Search for the cell housing the specified text and yield its (x, y) center coordinate. 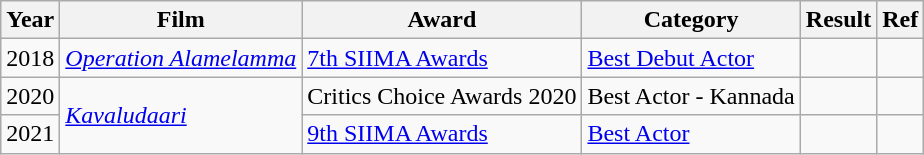
Kavaludaari (181, 115)
2021 (30, 134)
Operation Alamelamma (181, 58)
Critics Choice Awards 2020 (442, 96)
Best Actor (691, 134)
9th SIIMA Awards (442, 134)
Best Actor - Kannada (691, 96)
7th SIIMA Awards (442, 58)
Award (442, 20)
Ref (900, 20)
Result (838, 20)
Best Debut Actor (691, 58)
Category (691, 20)
Year (30, 20)
2020 (30, 96)
2018 (30, 58)
Film (181, 20)
